Return [x, y] of the center of cell containing provided text 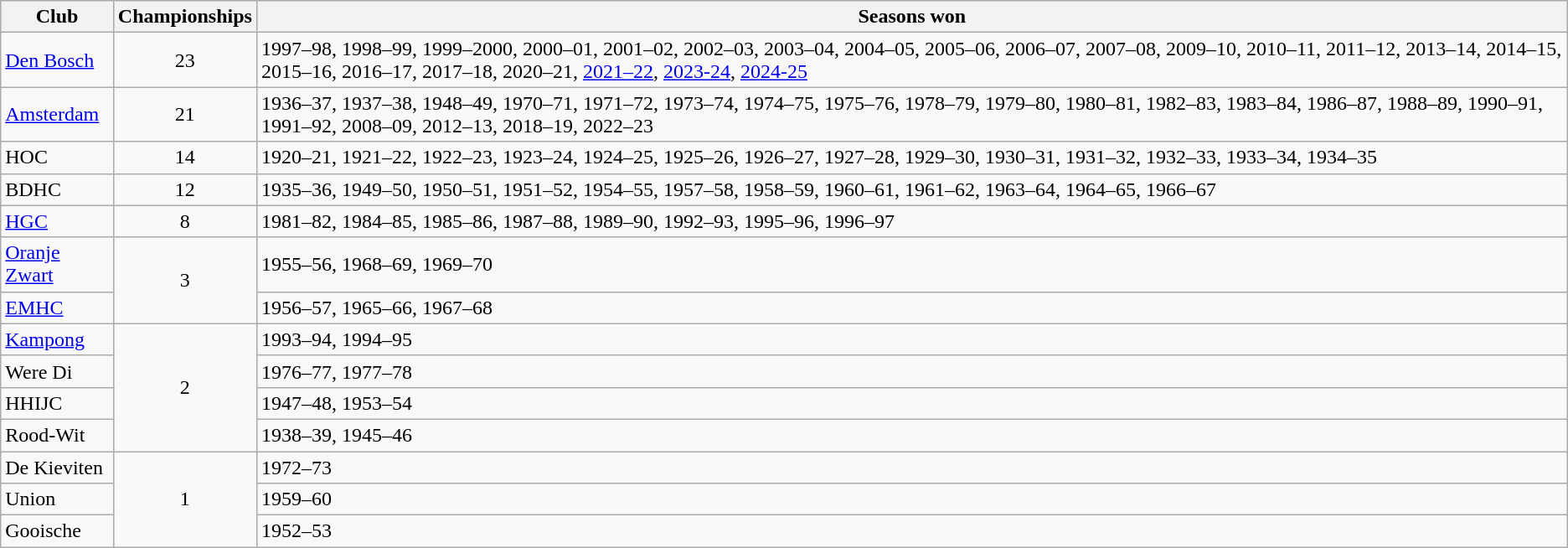
Amsterdam [57, 114]
1935–36, 1949–50, 1950–51, 1951–52, 1954–55, 1957–58, 1958–59, 1960–61, 1961–62, 1963–64, 1964–65, 1966–67 [911, 189]
EMHC [57, 308]
1993–94, 1994–95 [911, 339]
21 [184, 114]
8 [184, 221]
HGC [57, 221]
1955–56, 1968–69, 1969–70 [911, 265]
1938–39, 1945–46 [911, 435]
1947–48, 1953–54 [911, 403]
1959–60 [911, 499]
Championships [184, 17]
Den Bosch [57, 60]
Union [57, 499]
Seasons won [911, 17]
23 [184, 60]
1956–57, 1965–66, 1967–68 [911, 308]
Oranje Zwart [57, 265]
HHIJC [57, 403]
Rood-Wit [57, 435]
De Kieviten [57, 467]
Club [57, 17]
BDHC [57, 189]
1976–77, 1977–78 [911, 371]
12 [184, 189]
3 [184, 280]
Were Di [57, 371]
1981–82, 1984–85, 1985–86, 1987–88, 1989–90, 1992–93, 1995–96, 1996–97 [911, 221]
Gooische [57, 531]
1920–21, 1921–22, 1922–23, 1923–24, 1924–25, 1925–26, 1926–27, 1927–28, 1929–30, 1930–31, 1931–32, 1932–33, 1933–34, 1934–35 [911, 158]
1952–53 [911, 531]
14 [184, 158]
Kampong [57, 339]
HOC [57, 158]
2 [184, 387]
1 [184, 499]
1972–73 [911, 467]
